Locate the cell with the specified text and output its [x, y] center coordinate. 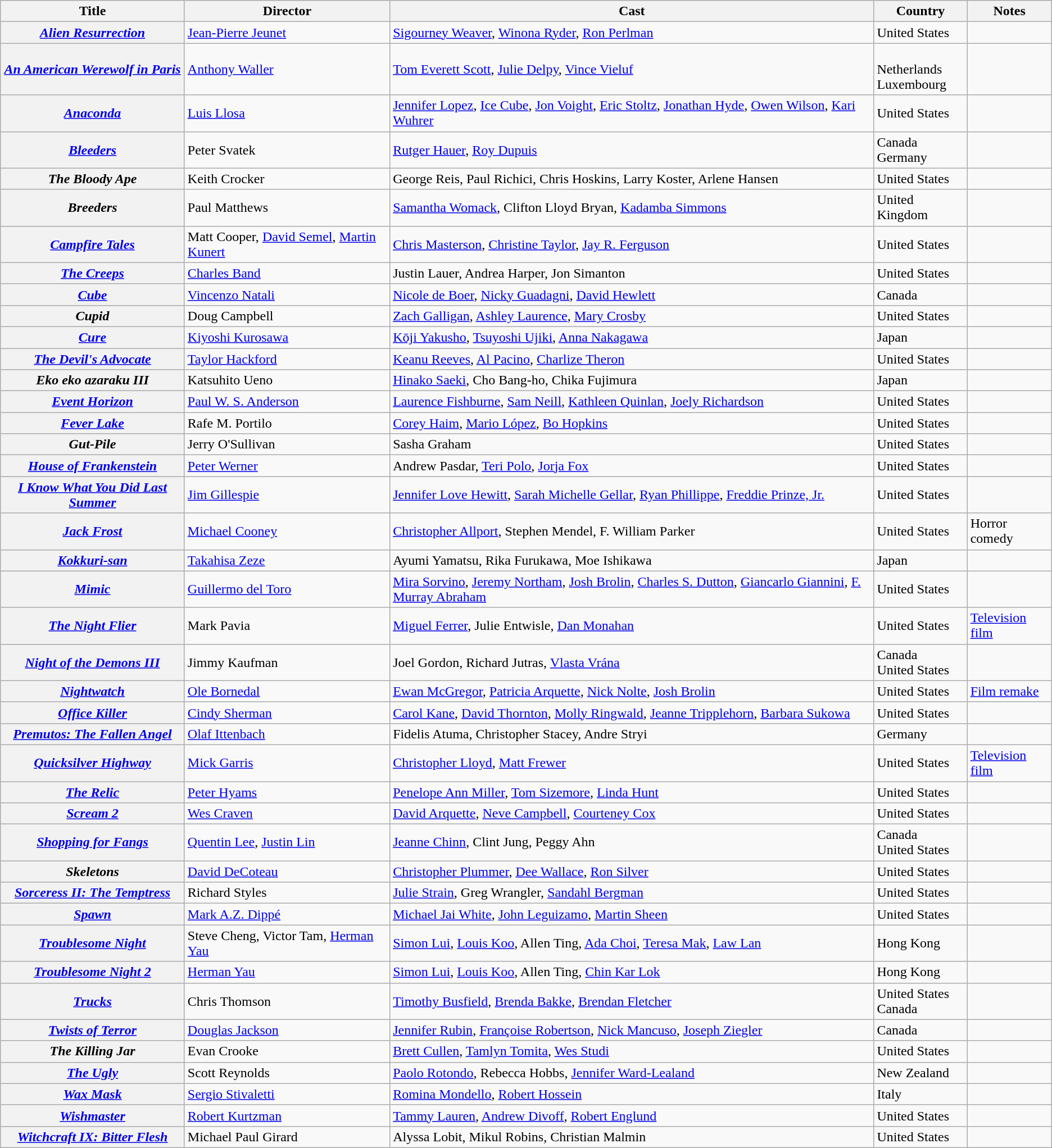
Luis Llosa [287, 114]
Twists of Terror [93, 1030]
Justin Lauer, Andrea Harper, Jon Simanton [632, 273]
Kiyoshi Kurosawa [287, 337]
Andrew Pasdar, Teri Polo, Jorja Fox [632, 466]
Romina Mondello, Robert Hossein [632, 1094]
Jerry O'Sullivan [287, 444]
Brett Cullen, Tamlyn Tomita, Wes Studi [632, 1051]
Rutger Hauer, Roy Dupuis [632, 149]
Mira Sorvino, Jeremy Northam, Josh Brolin, Charles S. Dutton, Giancarlo Giannini, F. Murray Abraham [632, 589]
Scream 2 [93, 814]
Robert Kurtzman [287, 1115]
Cure [93, 337]
Jimmy Kaufman [287, 662]
Olaf Ittenbach [287, 734]
Keith Crocker [287, 179]
Ewan McGregor, Patricia Arquette, Nick Nolte, Josh Brolin [632, 691]
Jack Frost [93, 532]
Christopher Plummer, Dee Wallace, Ron Silver [632, 872]
Paul Matthews [287, 208]
Notes [1009, 11]
Penelope Ann Miller, Tom Sizemore, Linda Hunt [632, 792]
Michael Paul Girard [287, 1137]
Matt Cooper, David Semel, Martin Kunert [287, 244]
Jennifer Lopez, Ice Cube, Jon Voight, Eric Stoltz, Jonathan Hyde, Owen Wilson, Kari Wuhrer [632, 114]
Country [920, 11]
Chris Thomson [287, 1001]
Breeders [93, 208]
Christopher Allport, Stephen Mendel, F. William Parker [632, 532]
Peter Hyams [287, 792]
Troublesome Night 2 [93, 972]
Jennifer Rubin, Françoise Robertson, Nick Mancuso, Joseph Ziegler [632, 1030]
I Know What You Did Last Summer [93, 494]
CanadaGermany [920, 149]
Nightwatch [93, 691]
Samantha Womack, Clifton Lloyd Bryan, Kadamba Simmons [632, 208]
Jennifer Love Hewitt, Sarah Michelle Gellar, Ryan Phillippe, Freddie Prinze, Jr. [632, 494]
Herman Yau [287, 972]
Sorceress II: The Temptress [93, 893]
Jeanne Chinn, Clint Jung, Peggy Ahn [632, 843]
Scott Reynolds [287, 1073]
Fidelis Atuma, Christopher Stacey, Andre Stryi [632, 734]
The Relic [93, 792]
Campfire Tales [93, 244]
Anaconda [93, 114]
New Zealand [920, 1073]
Kokkuri-san [93, 560]
Nicole de Boer, Nicky Guadagni, David Hewlett [632, 294]
Jean-Pierre Jeunet [287, 33]
David Arquette, Neve Campbell, Courteney Cox [632, 814]
Event Horizon [93, 402]
Skeletons [93, 872]
United StatesCanada [920, 1001]
Ayumi Yamatsu, Rika Furukawa, Moe Ishikawa [632, 560]
Ole Bornedal [287, 691]
David DeCoteau [287, 872]
Taylor Hackford [287, 359]
Richard Styles [287, 893]
Shopping for Fangs [93, 843]
Witchcraft IX: Bitter Flesh [93, 1137]
Vincenzo Natali [287, 294]
Chris Masterson, Christine Taylor, Jay R. Ferguson [632, 244]
United Kingdom [920, 208]
Wishmaster [93, 1115]
Title [93, 11]
Tammy Lauren, Andrew Divoff, Robert Englund [632, 1115]
Trucks [93, 1001]
Cast [632, 11]
George Reis, Paul Richici, Chris Hoskins, Larry Koster, Arlene Hansen [632, 179]
Katsuhito Ueno [287, 380]
Timothy Busfield, Brenda Bakke, Brendan Fletcher [632, 1001]
The Ugly [93, 1073]
Mick Garris [287, 763]
Film remake [1009, 691]
Director [287, 11]
House of Frankenstein [93, 466]
Michael Cooney [287, 532]
Steve Cheng, Victor Tam, Herman Yau [287, 943]
Charles Band [287, 273]
Carol Kane, David Thornton, Molly Ringwald, Jeanne Tripplehorn, Barbara Sukowa [632, 713]
Doug Campbell [287, 316]
Gut-Pile [93, 444]
Mimic [93, 589]
Sergio Stivaletti [287, 1094]
Wes Craven [287, 814]
Rafe M. Portilo [287, 423]
Simon Lui, Louis Koo, Allen Ting, Ada Choi, Teresa Mak, Law Lan [632, 943]
Alyssa Lobit, Mikul Robins, Christian Malmin [632, 1137]
Zach Galligan, Ashley Laurence, Mary Crosby [632, 316]
Spawn [93, 914]
Sasha Graham [632, 444]
Peter Svatek [287, 149]
Cupid [93, 316]
Quicksilver Highway [93, 763]
Bleeders [93, 149]
The Night Flier [93, 626]
Laurence Fishburne, Sam Neill, Kathleen Quinlan, Joely Richardson [632, 402]
Cindy Sherman [287, 713]
Simon Lui, Louis Koo, Allen Ting, Chin Kar Lok [632, 972]
Fever Lake [93, 423]
Wax Mask [93, 1094]
Corey Haim, Mario López, Bo Hopkins [632, 423]
Mark Pavia [287, 626]
Guillermo del Toro [287, 589]
Night of the Demons III [93, 662]
Joel Gordon, Richard Jutras, Vlasta Vrána [632, 662]
Hinako Saeki, Cho Bang-ho, Chika Fujimura [632, 380]
The Creeps [93, 273]
Quentin Lee, Justin Lin [287, 843]
Takahisa Zeze [287, 560]
Office Killer [93, 713]
Cube [93, 294]
Christopher Lloyd, Matt Frewer [632, 763]
Sigourney Weaver, Winona Ryder, Ron Perlman [632, 33]
Italy [920, 1094]
Douglas Jackson [287, 1030]
NetherlandsLuxembourg [920, 69]
Premutos: The Fallen Angel [93, 734]
Keanu Reeves, Al Pacino, Charlize Theron [632, 359]
Mark A.Z. Dippé [287, 914]
Paul W. S. Anderson [287, 402]
Troublesome Night [93, 943]
Michael Jai White, John Leguizamo, Martin Sheen [632, 914]
The Killing Jar [93, 1051]
Eko eko azaraku III [93, 380]
An American Werewolf in Paris [93, 69]
Peter Werner [287, 466]
The Devil's Advocate [93, 359]
Kōji Yakusho, Tsuyoshi Ujiki, Anna Nakagawa [632, 337]
Anthony Waller [287, 69]
Horror comedy [1009, 532]
Julie Strain, Greg Wrangler, Sandahl Bergman [632, 893]
The Bloody Ape [93, 179]
Jim Gillespie [287, 494]
Germany [920, 734]
Evan Crooke [287, 1051]
Tom Everett Scott, Julie Delpy, Vince Vieluf [632, 69]
Alien Resurrection [93, 33]
Paolo Rotondo, Rebecca Hobbs, Jennifer Ward-Lealand [632, 1073]
Miguel Ferrer, Julie Entwisle, Dan Monahan [632, 626]
